Detect which cell encompasses the target text, then output its [X, Y] center coordinate. 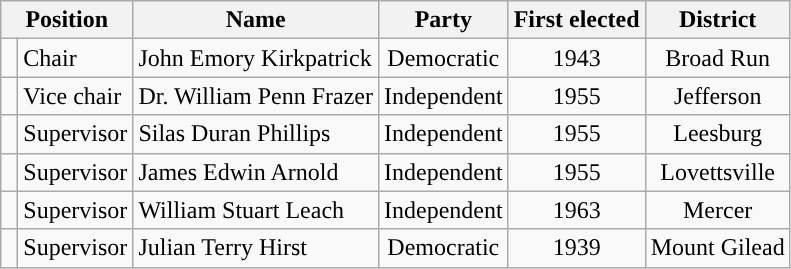
Mercer [718, 210]
William Stuart Leach [256, 210]
District [718, 20]
James Edwin Arnold [256, 172]
Mount Gilead [718, 248]
Lovettsville [718, 172]
Chair [76, 58]
Silas Duran Phillips [256, 134]
Vice chair [76, 96]
1943 [576, 58]
Broad Run [718, 58]
Julian Terry Hirst [256, 248]
Leesburg [718, 134]
Party [443, 20]
Jefferson [718, 96]
1939 [576, 248]
Position [67, 20]
Name [256, 20]
John Emory Kirkpatrick [256, 58]
First elected [576, 20]
Dr. William Penn Frazer [256, 96]
1963 [576, 210]
